Locate the cell with the specified text and output its (x, y) center coordinate. 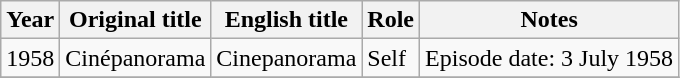
Self (391, 58)
Notes (550, 20)
Cinépanorama (136, 58)
Cinepanorama (286, 58)
1958 (30, 58)
Role (391, 20)
Episode date: 3 July 1958 (550, 58)
Year (30, 20)
Original title (136, 20)
English title (286, 20)
